Capture the cell that displays the provided text and extract its [X, Y] central coordinate. 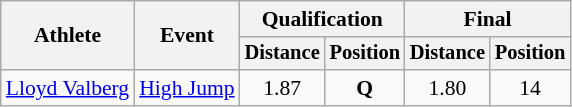
1.80 [448, 88]
Q [365, 88]
High Jump [186, 88]
Lloyd Valberg [68, 88]
Qualification [322, 19]
Final [488, 19]
Athlete [68, 36]
Event [186, 36]
1.87 [282, 88]
14 [530, 88]
